Search for the cell housing the specified text and yield its [X, Y] center coordinate. 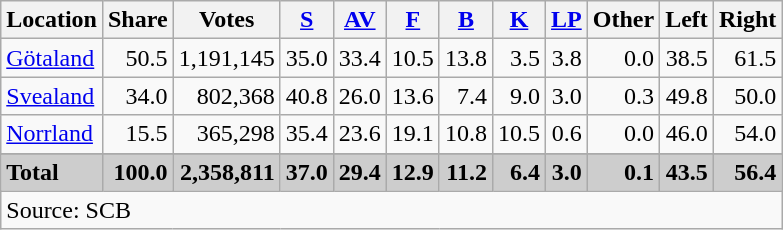
Location [52, 20]
6.4 [518, 172]
56.4 [747, 172]
LP [567, 20]
33.4 [360, 58]
Left [687, 20]
S [306, 20]
3.5 [518, 58]
Svealand [52, 96]
B [466, 20]
Other [623, 20]
F [412, 20]
46.0 [687, 134]
802,368 [226, 96]
Source: SCB [392, 210]
13.6 [412, 96]
10.8 [466, 134]
50.0 [747, 96]
2,358,811 [226, 172]
9.0 [518, 96]
AV [360, 20]
365,298 [226, 134]
43.5 [687, 172]
38.5 [687, 58]
19.1 [412, 134]
37.0 [306, 172]
Total [52, 172]
13.8 [466, 58]
40.8 [306, 96]
23.6 [360, 134]
35.0 [306, 58]
7.4 [466, 96]
0.3 [623, 96]
0.6 [567, 134]
29.4 [360, 172]
50.5 [138, 58]
Share [138, 20]
26.0 [360, 96]
K [518, 20]
49.8 [687, 96]
3.8 [567, 58]
12.9 [412, 172]
1,191,145 [226, 58]
Votes [226, 20]
11.2 [466, 172]
15.5 [138, 134]
Norrland [52, 134]
0.1 [623, 172]
34.0 [138, 96]
100.0 [138, 172]
35.4 [306, 134]
61.5 [747, 58]
Götaland [52, 58]
Right [747, 20]
54.0 [747, 134]
